Pinpoint the cell where the given text exists, returning its (x, y) midpoint coordinate. 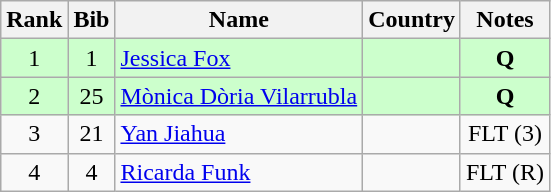
2 (34, 96)
FLT (R) (504, 172)
Country (412, 20)
25 (92, 96)
Ricarda Funk (239, 172)
FLT (3) (504, 134)
Jessica Fox (239, 58)
3 (34, 134)
Notes (504, 20)
21 (92, 134)
Bib (92, 20)
Name (239, 20)
Yan Jiahua (239, 134)
Mònica Dòria Vilarrubla (239, 96)
Rank (34, 20)
